Return the (x, y) coordinate for the center point of the cell that contains the specified text.  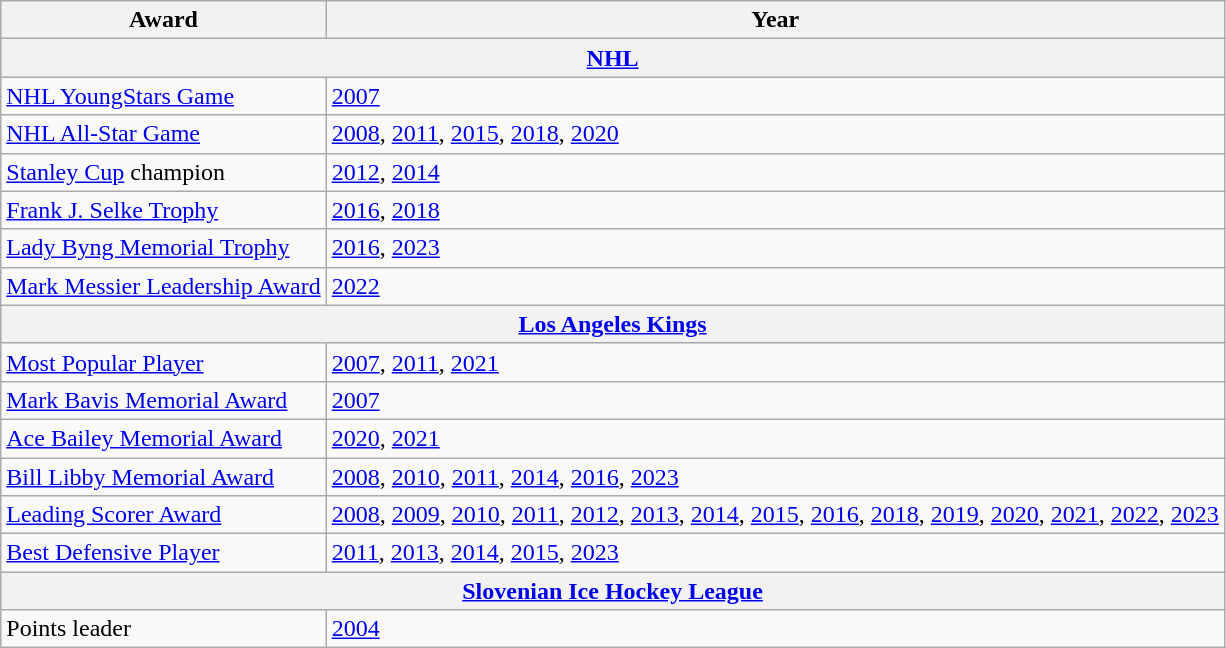
Points leader (164, 629)
Year (775, 20)
2016, 2018 (775, 210)
2011, 2013, 2014, 2015, 2023 (775, 553)
Bill Libby Memorial Award (164, 477)
NHL All-Star Game (164, 134)
2004 (775, 629)
Frank J. Selke Trophy (164, 210)
2008, 2011, 2015, 2018, 2020 (775, 134)
Mark Bavis Memorial Award (164, 400)
2008, 2010, 2011, 2014, 2016, 2023 (775, 477)
2012, 2014 (775, 172)
Stanley Cup champion (164, 172)
Slovenian Ice Hockey League (613, 591)
Best Defensive Player (164, 553)
2020, 2021 (775, 438)
Lady Byng Memorial Trophy (164, 248)
2007, 2011, 2021 (775, 362)
Mark Messier Leadership Award (164, 286)
NHL (613, 58)
2022 (775, 286)
Leading Scorer Award (164, 515)
Ace Bailey Memorial Award (164, 438)
Award (164, 20)
2008, 2009, 2010, 2011, 2012, 2013, 2014, 2015, 2016, 2018, 2019, 2020, 2021, 2022, 2023 (775, 515)
Los Angeles Kings (613, 324)
Most Popular Player (164, 362)
NHL YoungStars Game (164, 96)
2016, 2023 (775, 248)
